Extract the (x, y) coordinate from the center of the cell holding the provided text.  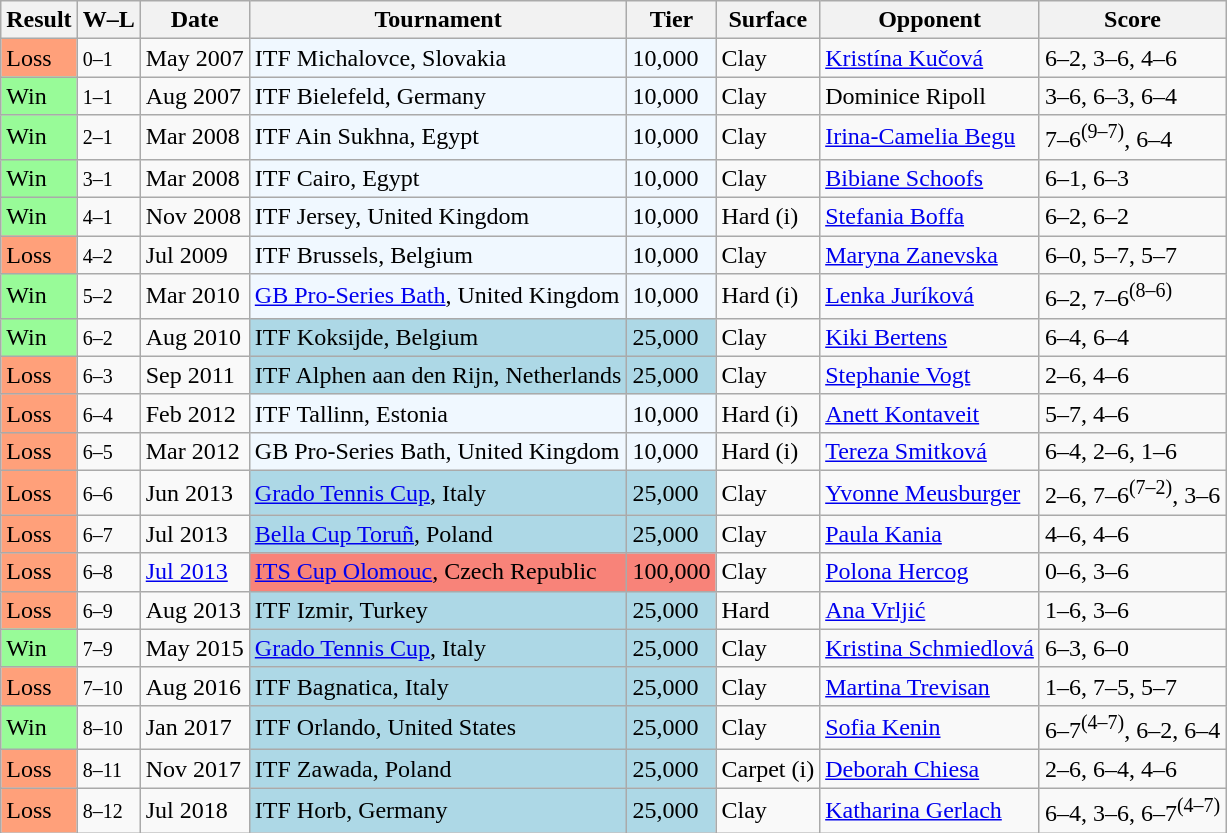
Nov 2008 (194, 217)
6–3 (108, 375)
ITF Koksijde, Belgium (438, 337)
8–11 (108, 769)
Aug 2010 (194, 337)
Nov 2017 (194, 769)
6–0, 5–7, 5–7 (1132, 255)
6–7(4–7), 6–2, 6–4 (1132, 728)
Opponent (930, 20)
7–9 (108, 648)
Stefania Boffa (930, 217)
Carpet (i) (768, 769)
6–8 (108, 572)
Anett Kontaveit (930, 413)
2–6, 4–6 (1132, 375)
ITS Cup Olomouc, Czech Republic (438, 572)
W–L (108, 20)
Hard (768, 610)
Kristina Schmiedlová (930, 648)
Maryna Zanevska (930, 255)
Date (194, 20)
6–4 (108, 413)
ITF Bagnatica, Italy (438, 686)
Surface (768, 20)
Kiki Bertens (930, 337)
ITF Bielefeld, Germany (438, 96)
Jan 2017 (194, 728)
ITF Michalovce, Slovakia (438, 58)
6–3, 6–0 (1132, 648)
Aug 2013 (194, 610)
6–5 (108, 451)
ITF Jersey, United Kingdom (438, 217)
Sofia Kenin (930, 728)
Tier (672, 20)
6–2, 6–2 (1132, 217)
Deborah Chiesa (930, 769)
ITF Zawada, Poland (438, 769)
Result (39, 20)
6–7 (108, 534)
Polona Hercog (930, 572)
5–7, 4–6 (1132, 413)
Bibiane Schoofs (930, 178)
7–6(9–7), 6–4 (1132, 138)
4–1 (108, 217)
ITF Orlando, United States (438, 728)
3–6, 6–3, 6–4 (1132, 96)
6–4, 3–6, 6–7(4–7) (1132, 810)
ITF Horb, Germany (438, 810)
Score (1132, 20)
6–6 (108, 492)
2–6, 7–6(7–2), 3–6 (1132, 492)
ITF Tallinn, Estonia (438, 413)
Aug 2016 (194, 686)
ITF Brussels, Belgium (438, 255)
6–4, 6–4 (1132, 337)
Lenka Juríková (930, 296)
0–6, 3–6 (1132, 572)
Aug 2007 (194, 96)
ITF Cairo, Egypt (438, 178)
Ana Vrljić (930, 610)
Martina Trevisan (930, 686)
Mar 2010 (194, 296)
Mar 2012 (194, 451)
1–6, 3–6 (1132, 610)
ITF Alphen aan den Rijn, Netherlands (438, 375)
4–6, 4–6 (1132, 534)
Stephanie Vogt (930, 375)
3–1 (108, 178)
8–12 (108, 810)
6–9 (108, 610)
Paula Kania (930, 534)
ITF Ain Sukhna, Egypt (438, 138)
7–10 (108, 686)
2–1 (108, 138)
Sep 2011 (194, 375)
5–2 (108, 296)
Dominice Ripoll (930, 96)
Bella Cup Toruñ, Poland (438, 534)
6–2, 7–6(8–6) (1132, 296)
8–10 (108, 728)
1–6, 7–5, 5–7 (1132, 686)
1–1 (108, 96)
Kristína Kučová (930, 58)
Irina-Camelia Begu (930, 138)
6–4, 2–6, 1–6 (1132, 451)
Tournament (438, 20)
May 2015 (194, 648)
Katharina Gerlach (930, 810)
2–6, 6–4, 4–6 (1132, 769)
4–2 (108, 255)
Jul 2018 (194, 810)
100,000 (672, 572)
0–1 (108, 58)
Tereza Smitková (930, 451)
6–2 (108, 337)
6–1, 6–3 (1132, 178)
May 2007 (194, 58)
Jun 2013 (194, 492)
Feb 2012 (194, 413)
Jul 2009 (194, 255)
ITF Izmir, Turkey (438, 610)
Yvonne Meusburger (930, 492)
6–2, 3–6, 4–6 (1132, 58)
